Detect which cell encompasses the target text, then output its [x, y] center coordinate. 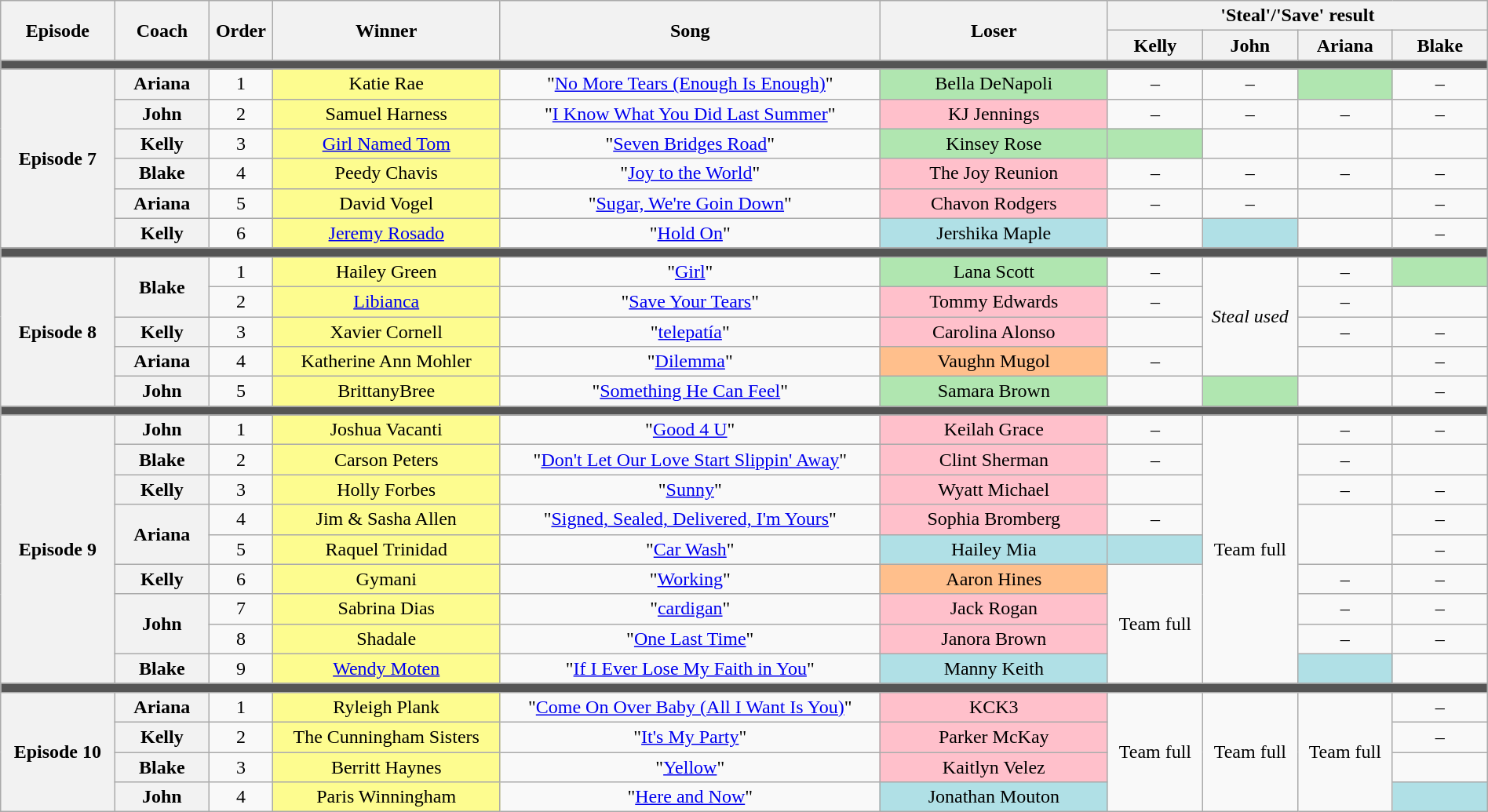
"Good 4 U" [690, 430]
Loser [994, 31]
Kinsey Rose [994, 144]
"Dilemma" [690, 362]
Samara Brown [994, 391]
Ryleigh Plank [386, 707]
Parker McKay [994, 737]
Lana Scott [994, 271]
Sabrina Dias [386, 609]
"Sugar, We're Goin Down" [690, 203]
KJ Jennings [994, 114]
Bella DeNapoli [994, 84]
"Joy to the World" [690, 173]
Coach [162, 31]
Paris Winningham [386, 797]
"telepatía" [690, 332]
Jershika Maple [994, 233]
"I Know What You Did Last Summer" [690, 114]
Libianca [386, 301]
Aaron Hines [994, 579]
Sophia Bromberg [994, 519]
"No More Tears (Enough Is Enough)" [690, 84]
Katherine Ann Mohler [386, 362]
9 [241, 668]
Wyatt Michael [994, 490]
"One Last Time" [690, 639]
Carson Peters [386, 460]
Order [241, 31]
"Working" [690, 579]
Song [690, 31]
Manny Keith [994, 668]
Episode 7 [58, 158]
"Sunny" [690, 490]
Xavier Cornell [386, 332]
Berritt Haynes [386, 766]
7 [241, 609]
Raquel Trinidad [386, 549]
Hailey Green [386, 271]
"Yellow" [690, 766]
Hailey Mia [994, 549]
Tommy Edwards [994, 301]
"Car Wash" [690, 549]
Jim & Sasha Allen [386, 519]
'Steal'/'Save' result [1297, 16]
"If I Ever Lose My Faith in You" [690, 668]
David Vogel [386, 203]
"Here and Now" [690, 797]
Holly Forbes [386, 490]
"Girl" [690, 271]
Steal used [1249, 316]
Shadale [386, 639]
Winner [386, 31]
Jack Rogan [994, 609]
"cardigan" [690, 609]
BrittanyBree [386, 391]
Samuel Harness [386, 114]
Peedy Chavis [386, 173]
Wendy Moten [386, 668]
"Save Your Tears" [690, 301]
Episode 10 [58, 752]
Carolina Alonso [994, 332]
Janora Brown [994, 639]
"Hold On" [690, 233]
The Cunningham Sisters [386, 737]
Katie Rae [386, 84]
Chavon Rodgers [994, 203]
"Don't Let Our Love Start Slippin' Away" [690, 460]
Jonathan Mouton [994, 797]
Vaughn Mugol [994, 362]
KCK3 [994, 707]
The Joy Reunion [994, 173]
"Seven Bridges Road" [690, 144]
Clint Sherman [994, 460]
Episode [58, 31]
"It's My Party" [690, 737]
Gymani [386, 579]
Episode 9 [58, 549]
Episode 8 [58, 331]
Girl Named Tom [386, 144]
Keilah Grace [994, 430]
Kaitlyn Velez [994, 766]
"Come On Over Baby (All I Want Is You)" [690, 707]
Jeremy Rosado [386, 233]
"Something He Can Feel" [690, 391]
Joshua Vacanti [386, 430]
8 [241, 639]
"Signed, Sealed, Delivered, I'm Yours" [690, 519]
